Provide the (X, Y) coordinate of the cell's center where the given text is located.  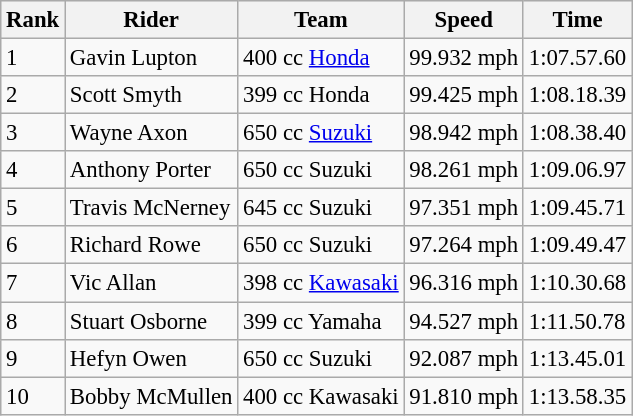
1:10.30.68 (577, 283)
Speed (464, 20)
Anthony Porter (152, 170)
1:11.50.78 (577, 321)
1:08.18.39 (577, 95)
Scott Smyth (152, 95)
Travis McNerney (152, 208)
400 cc Honda (321, 58)
10 (33, 396)
1:13.58.35 (577, 396)
99.932 mph (464, 58)
Bobby McMullen (152, 396)
Time (577, 20)
Gavin Lupton (152, 58)
1:09.45.71 (577, 208)
4 (33, 170)
97.351 mph (464, 208)
Wayne Axon (152, 133)
399 cc Yamaha (321, 321)
97.264 mph (464, 245)
645 cc Suzuki (321, 208)
92.087 mph (464, 358)
5 (33, 208)
Stuart Osborne (152, 321)
Hefyn Owen (152, 358)
91.810 mph (464, 396)
1:09.06.97 (577, 170)
96.316 mph (464, 283)
Richard Rowe (152, 245)
98.942 mph (464, 133)
1 (33, 58)
Rider (152, 20)
7 (33, 283)
1:08.38.40 (577, 133)
399 cc Honda (321, 95)
1:09.49.47 (577, 245)
99.425 mph (464, 95)
98.261 mph (464, 170)
8 (33, 321)
398 cc Kawasaki (321, 283)
3 (33, 133)
Vic Allan (152, 283)
Rank (33, 20)
6 (33, 245)
Team (321, 20)
94.527 mph (464, 321)
400 cc Kawasaki (321, 396)
1:13.45.01 (577, 358)
1:07.57.60 (577, 58)
2 (33, 95)
9 (33, 358)
